Extract the [X, Y] coordinate from the center of the cell holding the provided text.  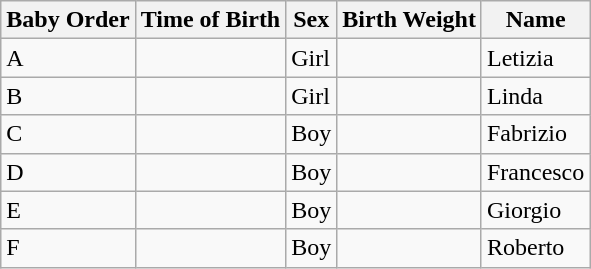
Roberto [535, 248]
D [68, 172]
Francesco [535, 172]
Giorgio [535, 210]
Time of Birth [210, 20]
F [68, 248]
Baby Order [68, 20]
Fabrizio [535, 134]
Birth Weight [410, 20]
C [68, 134]
A [68, 58]
Linda [535, 96]
Letizia [535, 58]
B [68, 96]
Name [535, 20]
E [68, 210]
Sex [312, 20]
